Detect which cell encompasses the target text, then output its [x, y] center coordinate. 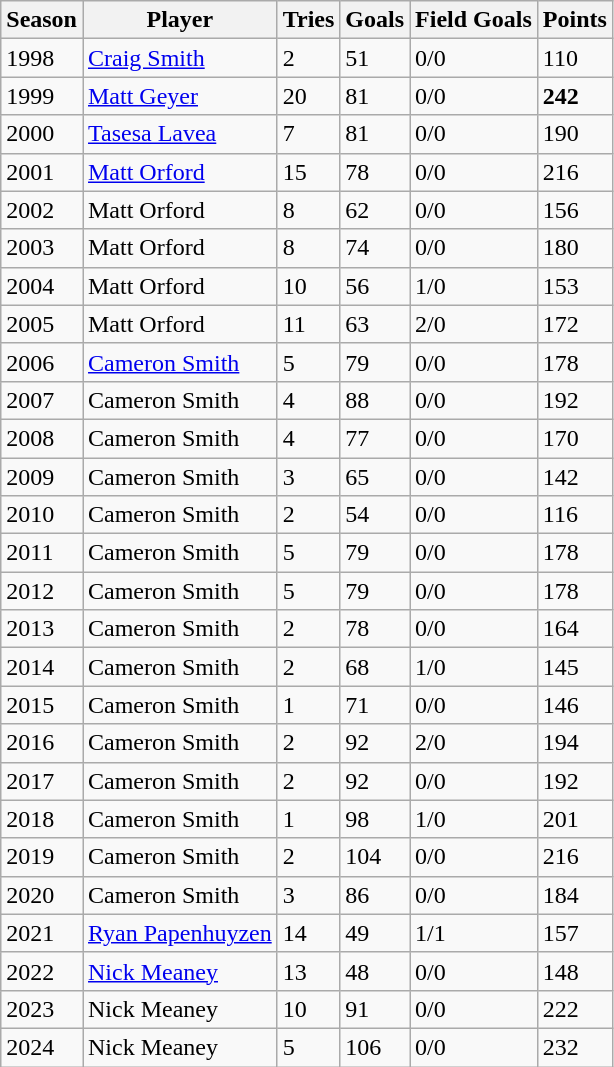
51 [375, 58]
2004 [42, 286]
86 [375, 895]
142 [574, 477]
Craig Smith [180, 58]
106 [375, 1047]
Field Goals [474, 20]
2000 [42, 134]
2017 [42, 781]
65 [375, 477]
242 [574, 96]
146 [574, 705]
77 [375, 438]
7 [308, 134]
88 [375, 400]
2016 [42, 743]
2001 [42, 172]
2009 [42, 477]
15 [308, 172]
153 [574, 286]
74 [375, 248]
71 [375, 705]
56 [375, 286]
Matt Geyer [180, 96]
Player [180, 20]
104 [375, 857]
Points [574, 20]
Ryan Papenhuyzen [180, 933]
1998 [42, 58]
156 [574, 210]
2018 [42, 819]
2008 [42, 438]
2011 [42, 553]
2014 [42, 667]
54 [375, 515]
172 [574, 324]
2023 [42, 1009]
2022 [42, 971]
Tries [308, 20]
13 [308, 971]
2003 [42, 248]
116 [574, 515]
Season [42, 20]
110 [574, 58]
14 [308, 933]
2013 [42, 629]
49 [375, 933]
Tasesa Lavea [180, 134]
194 [574, 743]
63 [375, 324]
145 [574, 667]
164 [574, 629]
68 [375, 667]
157 [574, 933]
62 [375, 210]
190 [574, 134]
2010 [42, 515]
2024 [42, 1047]
232 [574, 1047]
2002 [42, 210]
2020 [42, 895]
201 [574, 819]
98 [375, 819]
2012 [42, 591]
2021 [42, 933]
2007 [42, 400]
Goals [375, 20]
148 [574, 971]
2006 [42, 362]
11 [308, 324]
91 [375, 1009]
184 [574, 895]
2005 [42, 324]
1/1 [474, 933]
1999 [42, 96]
48 [375, 971]
2015 [42, 705]
222 [574, 1009]
2019 [42, 857]
170 [574, 438]
180 [574, 248]
20 [308, 96]
